Scan for the cell matching the given text and deliver its (X, Y) coordinate at center. 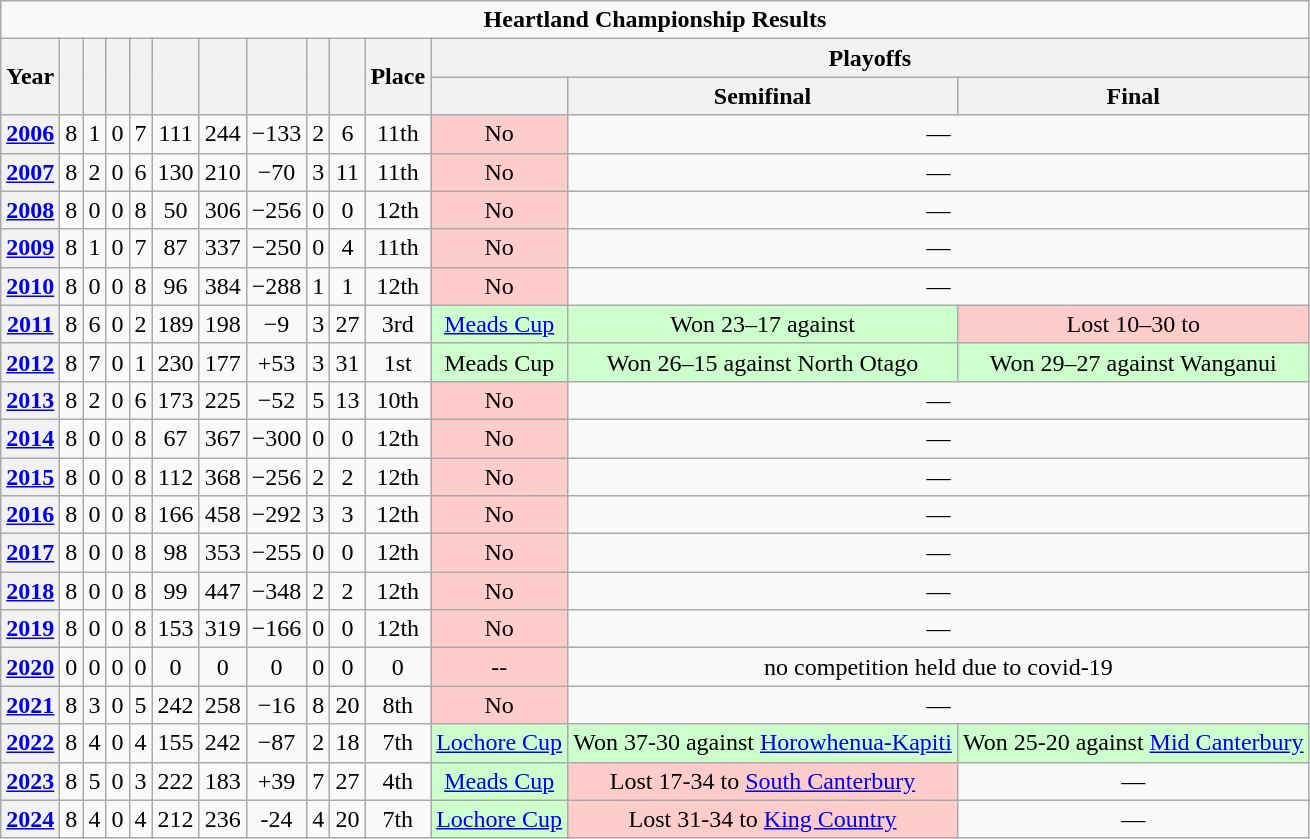
−348 (276, 591)
−292 (276, 515)
no competition held due to covid-19 (938, 667)
368 (222, 477)
Won 25-20 against Mid Canterbury (1133, 743)
−16 (276, 705)
−133 (276, 134)
2015 (30, 477)
210 (222, 172)
Playoffs (870, 58)
+39 (276, 781)
337 (222, 248)
67 (176, 438)
447 (222, 591)
10th (398, 400)
3rd (398, 324)
2021 (30, 705)
2009 (30, 248)
Lost 31-34 to King Country (763, 819)
2014 (30, 438)
236 (222, 819)
13 (348, 400)
177 (222, 362)
Lost 10–30 to (1133, 324)
112 (176, 477)
384 (222, 286)
-24 (276, 819)
-- (500, 667)
18 (348, 743)
2016 (30, 515)
31 (348, 362)
Won 37-30 against Horowhenua-Kapiti (763, 743)
2010 (30, 286)
4th (398, 781)
2024 (30, 819)
Final (1133, 96)
1st (398, 362)
Semifinal (763, 96)
−52 (276, 400)
−255 (276, 553)
155 (176, 743)
99 (176, 591)
2012 (30, 362)
11 (348, 172)
212 (176, 819)
198 (222, 324)
50 (176, 210)
Place (398, 77)
222 (176, 781)
−288 (276, 286)
+53 (276, 362)
230 (176, 362)
130 (176, 172)
Heartland Championship Results (655, 20)
2007 (30, 172)
−70 (276, 172)
2019 (30, 629)
−9 (276, 324)
319 (222, 629)
2011 (30, 324)
8th (398, 705)
2008 (30, 210)
Won 29–27 against Wanganui (1133, 362)
458 (222, 515)
2020 (30, 667)
98 (176, 553)
111 (176, 134)
153 (176, 629)
2018 (30, 591)
183 (222, 781)
189 (176, 324)
Lost 17-34 to South Canterbury (763, 781)
Year (30, 77)
96 (176, 286)
2017 (30, 553)
−250 (276, 248)
2023 (30, 781)
2022 (30, 743)
225 (222, 400)
173 (176, 400)
258 (222, 705)
−87 (276, 743)
2013 (30, 400)
−300 (276, 438)
2006 (30, 134)
367 (222, 438)
244 (222, 134)
166 (176, 515)
Won 26–15 against North Otago (763, 362)
353 (222, 553)
Won 23–17 against (763, 324)
−166 (276, 629)
87 (176, 248)
306 (222, 210)
